Output the (x, y) coordinate of the center of the cell containing the given text.  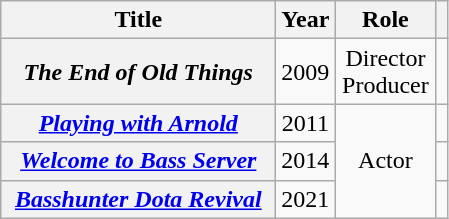
Year (306, 20)
DirectorProducer (386, 72)
Playing with Arnold (138, 123)
2014 (306, 161)
Role (386, 20)
2021 (306, 199)
2011 (306, 123)
Basshunter Dota Revival (138, 199)
2009 (306, 72)
Title (138, 20)
The End of Old Things (138, 72)
Welcome to Bass Server (138, 161)
Actor (386, 161)
